Pinpoint the cell where the given text exists, returning its [x, y] midpoint coordinate. 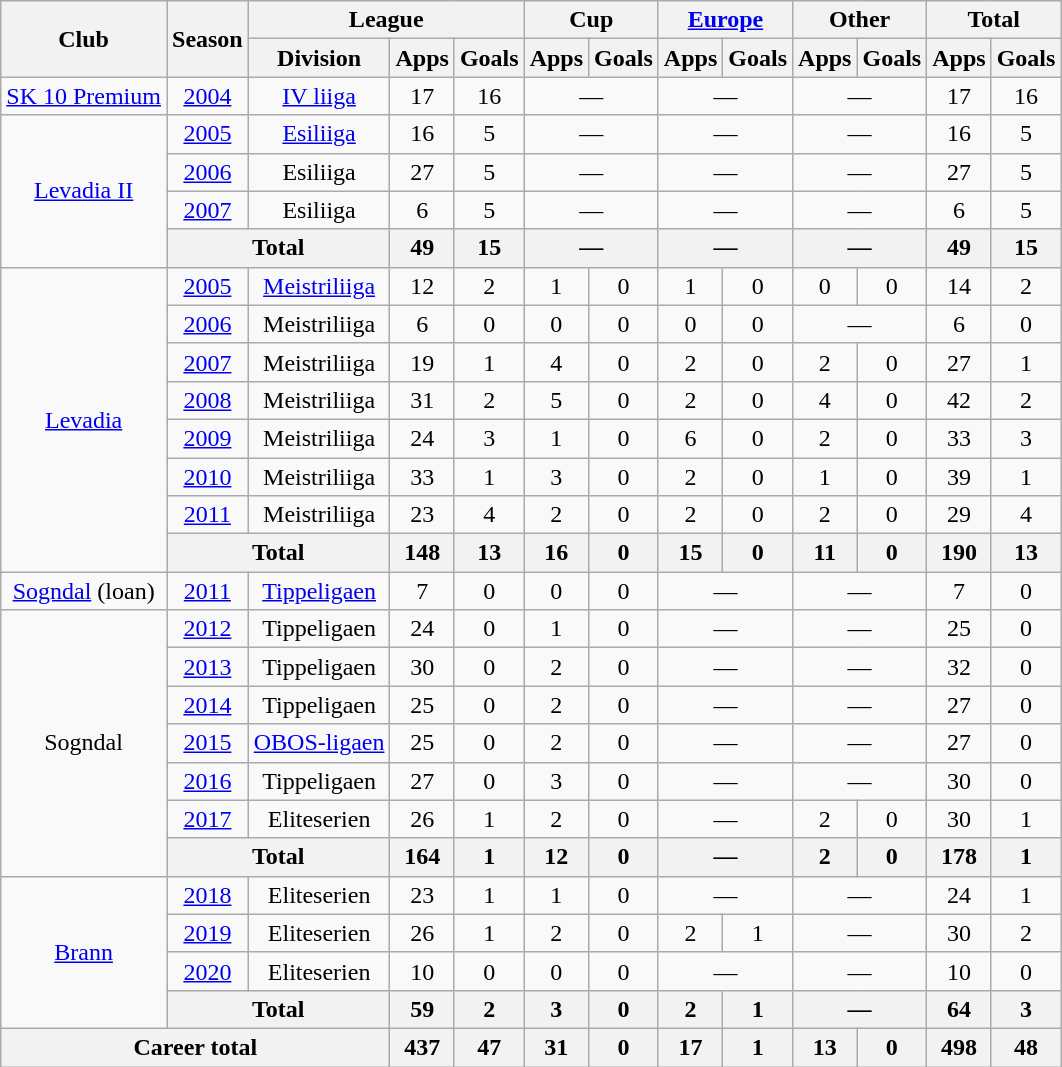
OBOS-ligaen [319, 743]
Sogndal [84, 743]
2012 [207, 629]
2018 [207, 895]
2010 [207, 477]
Other [860, 20]
SK 10 Premium [84, 96]
Brann [84, 952]
Club [84, 39]
2017 [207, 819]
48 [1026, 1047]
Europe [725, 20]
19 [422, 362]
47 [489, 1047]
39 [959, 477]
IV liiga [319, 96]
64 [959, 1009]
29 [959, 515]
59 [422, 1009]
14 [959, 286]
32 [959, 667]
2009 [207, 438]
2008 [207, 400]
498 [959, 1047]
178 [959, 857]
Division [319, 58]
2020 [207, 971]
Season [207, 39]
Cup [591, 20]
2015 [207, 743]
190 [959, 553]
2013 [207, 667]
437 [422, 1047]
11 [825, 553]
2004 [207, 96]
42 [959, 400]
2014 [207, 705]
2016 [207, 781]
Levadia [84, 419]
League [386, 20]
148 [422, 553]
164 [422, 857]
Levadia II [84, 191]
2019 [207, 933]
Career total [196, 1047]
Sogndal (loan) [84, 591]
